Return [X, Y] of the center of cell containing provided text 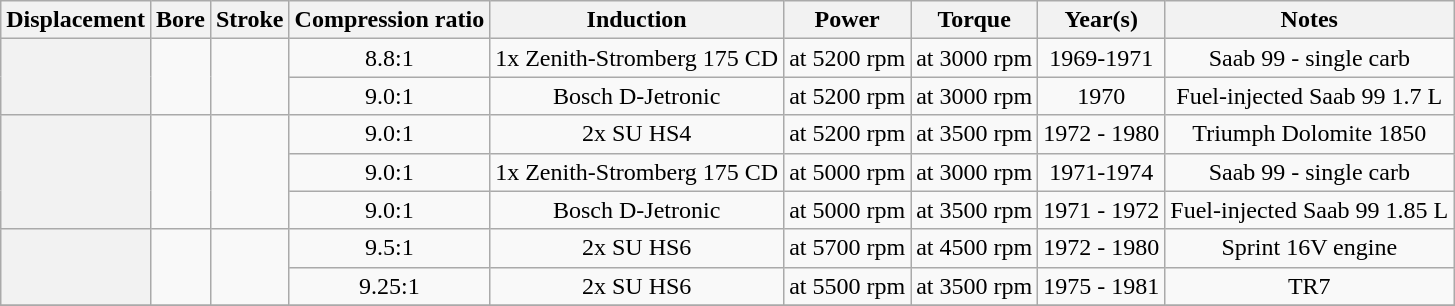
Fuel-injected Saab 99 1.7 L [1310, 96]
1975 - 1981 [1102, 286]
Displacement [76, 20]
at 5700 rpm [848, 248]
9.25:1 [390, 286]
9.5:1 [390, 248]
Year(s) [1102, 20]
Sprint 16V engine [1310, 248]
1971-1974 [1102, 172]
1969-1971 [1102, 58]
Triumph Dolomite 1850 [1310, 134]
at 4500 rpm [974, 248]
1971 - 1972 [1102, 210]
Induction [637, 20]
Compression ratio [390, 20]
Power [848, 20]
Notes [1310, 20]
Torque [974, 20]
2x SU HS4 [637, 134]
TR7 [1310, 286]
1970 [1102, 96]
Fuel-injected Saab 99 1.85 L [1310, 210]
Bore [180, 20]
Stroke [250, 20]
at 5500 rpm [848, 286]
8.8:1 [390, 58]
